Detect which cell encompasses the target text, then output its (X, Y) center coordinate. 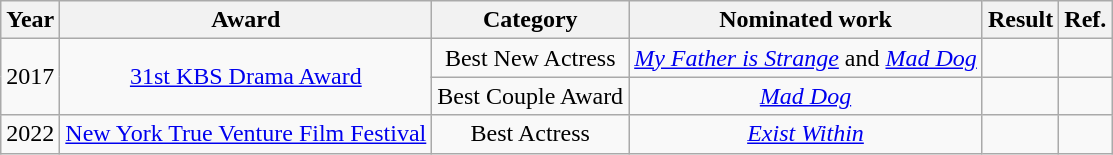
New York True Venture Film Festival (246, 134)
Best Couple Award (530, 96)
Year (30, 20)
My Father is Strange and Mad Dog (806, 58)
Exist Within (806, 134)
Ref. (1086, 20)
Best New Actress (530, 58)
Mad Dog (806, 96)
31st KBS Drama Award (246, 77)
2017 (30, 77)
Award (246, 20)
Result (1020, 20)
Best Actress (530, 134)
Nominated work (806, 20)
2022 (30, 134)
Category (530, 20)
